Identify which cell holds the provided text, then report its [x, y] central coordinate. 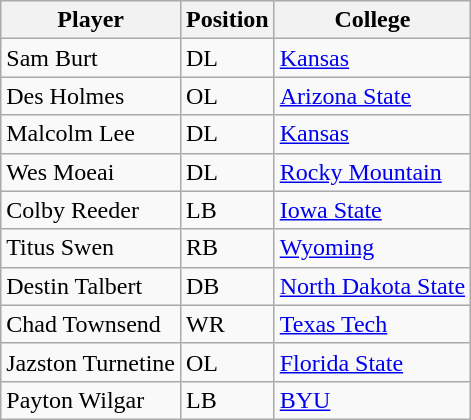
Player [91, 20]
Chad Townsend [91, 324]
Jazston Turnetine [91, 362]
Position [227, 20]
College [372, 20]
DB [227, 286]
RB [227, 248]
Malcolm Lee [91, 134]
Titus Swen [91, 248]
Rocky Mountain [372, 172]
Texas Tech [372, 324]
WR [227, 324]
Des Holmes [91, 96]
Iowa State [372, 210]
Arizona State [372, 96]
Sam Burt [91, 58]
Colby Reeder [91, 210]
North Dakota State [372, 286]
Payton Wilgar [91, 400]
Florida State [372, 362]
Destin Talbert [91, 286]
BYU [372, 400]
Wes Moeai [91, 172]
Wyoming [372, 248]
